Capture the cell that displays the provided text and extract its (x, y) central coordinate. 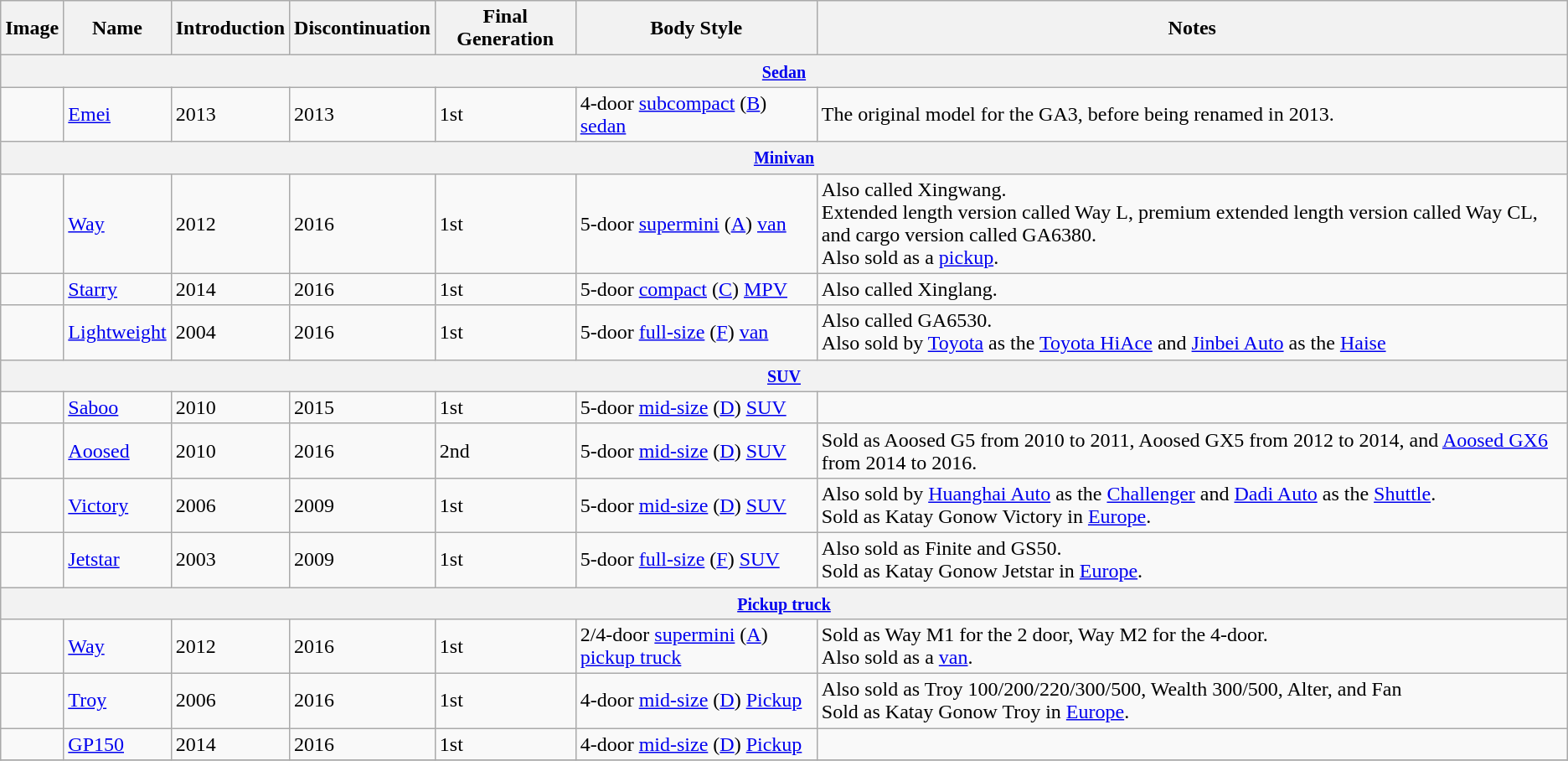
Also called Xinglang. (1192, 289)
5-door full-size (F) SUV (696, 560)
Body Style (696, 28)
Also sold as Finite and GS50.Sold as Katay Gonow Jetstar in Europe. (1192, 560)
Aoosed (117, 451)
Discontinuation (363, 28)
2/4-door supermini (A) pickup truck (696, 647)
Jetstar (117, 560)
Notes (1192, 28)
Emei (117, 114)
Also sold as Troy 100/200/220/300/500, Wealth 300/500, Alter, and FanSold as Katay Gonow Troy in Europe. (1192, 701)
Image (32, 28)
5-door supermini (A) van (696, 223)
Troy (117, 701)
Saboo (117, 407)
Final Generation (505, 28)
Sold as Way M1 for the 2 door, Way M2 for the 4-door.Also sold as a van. (1192, 647)
Introduction (230, 28)
Also called GA6530.Also sold by Toyota as the Toyota HiAce and Jinbei Auto as the Haise (1192, 332)
5-door compact (C) MPV (696, 289)
Pickup truck (784, 603)
2015 (363, 407)
5-door full-size (F) van (696, 332)
Lightweight (117, 332)
The original model for the GA3, before being renamed in 2013. (1192, 114)
Name (117, 28)
Also sold by Huanghai Auto as the Challenger and Dadi Auto as the Shuttle.Sold as Katay Gonow Victory in Europe. (1192, 505)
Victory (117, 505)
Starry (117, 289)
Sedan (784, 71)
2nd (505, 451)
Minivan (784, 158)
2004 (230, 332)
4-door subcompact (B) sedan (696, 114)
SUV (784, 375)
Sold as Aoosed G5 from 2010 to 2011, Aoosed GX5 from 2012 to 2014, and Aoosed GX6 from 2014 to 2016. (1192, 451)
GP150 (117, 744)
2003 (230, 560)
